Pinpoint the cell where the given text exists, returning its [x, y] midpoint coordinate. 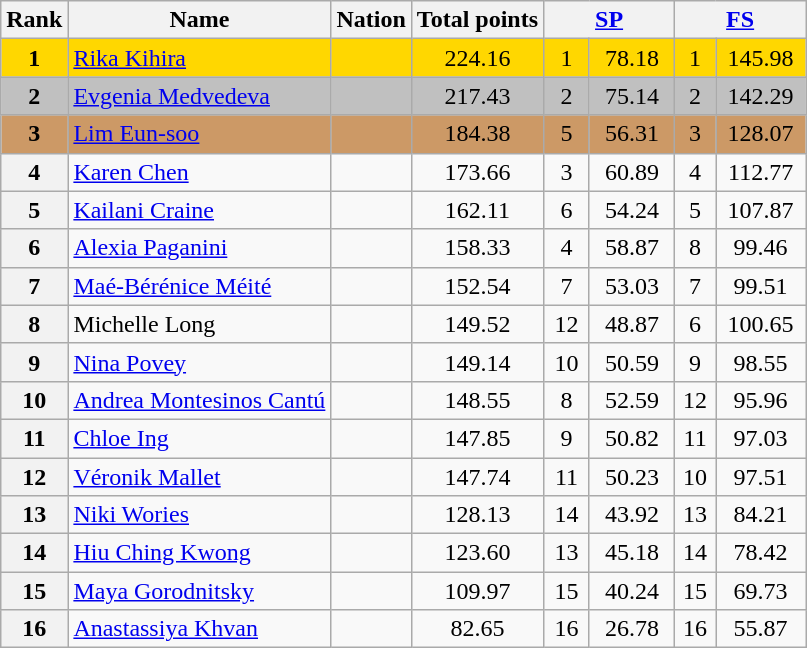
Kailani Craine [200, 210]
60.89 [632, 172]
Lim Eun-soo [200, 134]
128.13 [477, 515]
Nation [371, 20]
Total points [477, 20]
48.87 [632, 324]
43.92 [632, 515]
152.54 [477, 286]
149.14 [477, 362]
98.55 [761, 362]
Maya Gorodnitsky [200, 591]
75.14 [632, 96]
45.18 [632, 553]
145.98 [761, 58]
217.43 [477, 96]
107.87 [761, 210]
Nina Povey [200, 362]
Anastassiya Khvan [200, 629]
Name [200, 20]
SP [610, 20]
26.78 [632, 629]
162.11 [477, 210]
50.82 [632, 438]
Maé-Bérénice Méité [200, 286]
69.73 [761, 591]
158.33 [477, 248]
112.77 [761, 172]
Chloe Ing [200, 438]
58.87 [632, 248]
Rank [34, 20]
224.16 [477, 58]
148.55 [477, 400]
53.03 [632, 286]
56.31 [632, 134]
55.87 [761, 629]
78.42 [761, 553]
Alexia Paganini [200, 248]
50.59 [632, 362]
Evgenia Medvedeva [200, 96]
Rika Kihira [200, 58]
52.59 [632, 400]
142.29 [761, 96]
Hiu Ching Kwong [200, 553]
99.46 [761, 248]
Michelle Long [200, 324]
84.21 [761, 515]
78.18 [632, 58]
95.96 [761, 400]
Véronik Mallet [200, 477]
FS [740, 20]
147.85 [477, 438]
97.51 [761, 477]
Andrea Montesinos Cantú [200, 400]
173.66 [477, 172]
54.24 [632, 210]
184.38 [477, 134]
123.60 [477, 553]
82.65 [477, 629]
Niki Wories [200, 515]
128.07 [761, 134]
109.97 [477, 591]
100.65 [761, 324]
147.74 [477, 477]
50.23 [632, 477]
Karen Chen [200, 172]
99.51 [761, 286]
97.03 [761, 438]
40.24 [632, 591]
149.52 [477, 324]
